Return [x, y] of the center of cell containing provided text 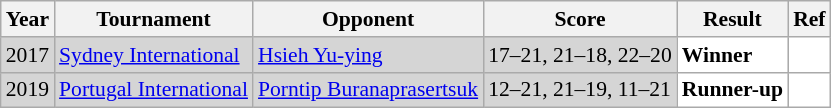
2017 [28, 55]
12–21, 21–19, 11–21 [580, 90]
Hsieh Yu-ying [368, 55]
Runner-up [732, 90]
Portugal International [154, 90]
Ref [809, 19]
Year [28, 19]
Score [580, 19]
Porntip Buranaprasertsuk [368, 90]
Opponent [368, 19]
Result [732, 19]
Winner [732, 55]
2019 [28, 90]
Tournament [154, 19]
Sydney International [154, 55]
17–21, 21–18, 22–20 [580, 55]
